Extract the [x, y] coordinate from the center of the cell holding the provided text.  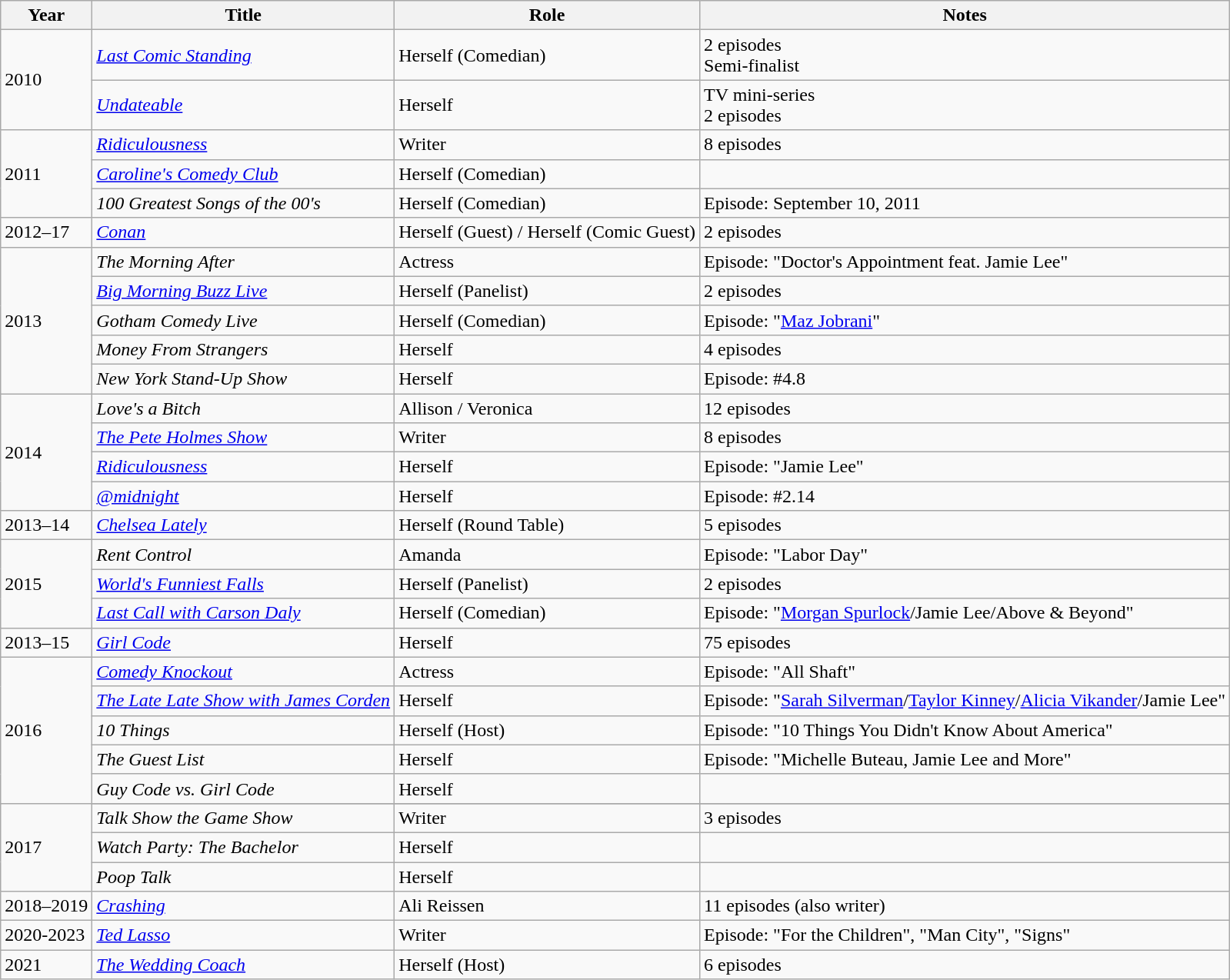
New York Stand-Up Show [243, 378]
Herself (Round Table) [548, 525]
11 episodes (also writer) [965, 906]
Episode: "For the Children", "Man City", "Signs" [965, 935]
2 episodesSemi-finalist [965, 55]
Episode: #4.8 [965, 378]
Notes [965, 15]
75 episodes [965, 642]
Undateable [243, 105]
6 episodes [965, 965]
2010 [46, 80]
12 episodes [965, 408]
Episode: #2.14 [965, 496]
Episode: September 10, 2011 [965, 203]
World's Funniest Falls [243, 584]
Poop Talk [243, 876]
The Morning After [243, 262]
10 Things [243, 730]
TV mini-series2 episodes [965, 105]
The Wedding Coach [243, 965]
Love's a Bitch [243, 408]
2012–17 [46, 232]
Chelsea Lately [243, 525]
2020-2023 [46, 935]
The Pete Holmes Show [243, 438]
100 Greatest Songs of the 00's [243, 203]
Episode: "Jamie Lee" [965, 467]
Talk Show the Game Show [243, 818]
Money From Strangers [243, 349]
Episode: "Michelle Buteau, Jamie Lee and More" [965, 759]
Watch Party: The Bachelor [243, 847]
2013–14 [46, 525]
Big Morning Buzz Live [243, 291]
Role [548, 15]
The Late Late Show with James Corden [243, 701]
Girl Code [243, 642]
5 episodes [965, 525]
2013 [46, 320]
2013–15 [46, 642]
Comedy Knockout [243, 672]
2014 [46, 452]
Rent Control [243, 555]
Ali Reissen [548, 906]
2015 [46, 584]
Episode: "All Shaft" [965, 672]
Crashing [243, 906]
2011 [46, 174]
2017 [46, 847]
Episode: "Labor Day" [965, 555]
4 episodes [965, 349]
Guy Code vs. Girl Code [243, 788]
Allison / Veronica [548, 408]
Amanda [548, 555]
Ted Lasso [243, 935]
Episode: "Doctor's Appointment feat. Jamie Lee" [965, 262]
Last Comic Standing [243, 55]
Episode: "10 Things You Didn't Know About America" [965, 730]
2016 [46, 730]
Caroline's Comedy Club [243, 174]
Herself (Guest) / Herself (Comic Guest) [548, 232]
The Guest List [243, 759]
Conan [243, 232]
Episode: "Morgan Spurlock/Jamie Lee/Above & Beyond" [965, 613]
3 episodes [965, 818]
Year [46, 15]
Last Call with Carson Daly [243, 613]
Title [243, 15]
2021 [46, 965]
Episode: "Sarah Silverman/Taylor Kinney/Alicia Vikander/Jamie Lee" [965, 701]
Episode: "Maz Jobrani" [965, 320]
Gotham Comedy Live [243, 320]
@midnight [243, 496]
2018–2019 [46, 906]
